Capture the cell that displays the provided text and extract its (x, y) central coordinate. 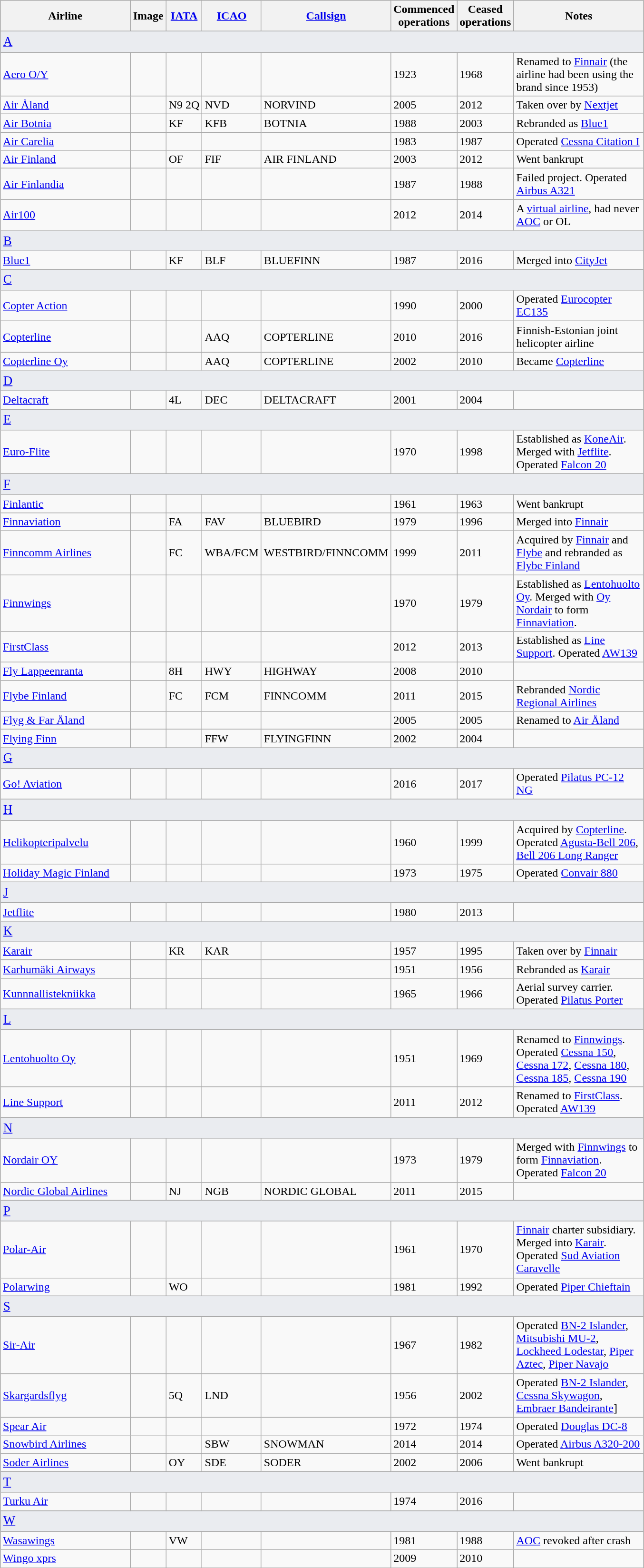
1965 (424, 994)
WESTBIRD/FINNCOMM (326, 552)
Operated Convair 880 (579, 873)
Euro-Flite (66, 452)
Kunnnallistekniikka (66, 994)
VW (184, 1540)
2001 (424, 400)
Air Botnia (66, 123)
SNOWMAN (326, 1444)
Established as Lentohuolto Oy. Merged with Oy Nordair to form Finnaviation. (579, 603)
DEC (232, 400)
Copterline Oy (66, 361)
KR (184, 951)
Nordair OY (66, 1160)
1960 (424, 842)
Finncomm Airlines (66, 552)
J (322, 893)
NORDIC GLOBAL (326, 1191)
1995 (485, 951)
1968 (485, 74)
Karhumäki Airways (66, 969)
1983 (424, 141)
1923 (424, 74)
Operated BN-2 Islander, Cessna Skywagon, Embraer Bandeirante] (579, 1395)
ICAO (232, 16)
1998 (485, 452)
1996 (485, 522)
1957 (424, 951)
Renamed to FirstClass. Operated AW139 (579, 1102)
Aerial survey carrier. Operated Pilatus Porter (579, 994)
Rebranded as Karair (579, 969)
Copterline (66, 337)
P (322, 1211)
Flyg & Far Åland (66, 720)
1963 (485, 503)
Wasawings (66, 1540)
Operated Airbus A320-200 (579, 1444)
Renamed to Air Åland (579, 720)
A (322, 42)
Taken over by Nextjet (579, 105)
4L (184, 400)
Aero O/Y (66, 74)
KFB (232, 123)
FA (184, 522)
KAR (232, 951)
Air Finlandia (66, 184)
C (322, 280)
AIR FINLAND (326, 159)
Air100 (66, 215)
IATA (184, 16)
BLUEFINN (326, 260)
Finnwings (66, 603)
FCM (232, 696)
Finnaviation (66, 522)
LND (232, 1395)
Merged into Finnair (579, 522)
Wingo xprs (66, 1558)
Finnish-Estonian joint helicopter airline (579, 337)
1972 (424, 1426)
Nordic Global Airlines (66, 1191)
FIF (232, 159)
SDE (232, 1462)
NORVIND (326, 105)
Operated Douglas DC-8 (579, 1426)
HIGHWAY (326, 671)
1982 (485, 1345)
N (322, 1128)
Lentohuolto Oy (66, 1058)
Merged with Finnwings to form Finnaviation. Operated Falcon 20 (579, 1160)
2009 (424, 1558)
N9 2Q (184, 105)
2008 (424, 671)
Commencedoperations (424, 16)
Flying Finn (66, 739)
Failed project. Operated Airbus A321 (579, 184)
BOTNIA (326, 123)
FAV (232, 522)
Finlantic (66, 503)
Operated Pilatus PC-12 NG (579, 784)
Established as KoneAir. Merged with Jetflite. Operated Falcon 20 (579, 452)
Copter Action (66, 306)
DELTACRAFT (326, 400)
OY (184, 1462)
Operated Cessna Citation I (579, 141)
A virtual airline, had never AOC or OL (579, 215)
1992 (485, 1287)
Rebranded as Blue1 (579, 123)
Sir-Air (66, 1345)
W (322, 1521)
H (322, 810)
Notes (579, 16)
Soder Airlines (66, 1462)
Finnair charter subsidiary. Merged into Karair. Operated Sud Aviation Caravelle (579, 1250)
FINNCOMM (326, 696)
Flybe Finland (66, 696)
Acquired by Finnair and Flybe and rebranded as Flybe Finland (579, 552)
Image (148, 16)
Airline (66, 16)
2006 (485, 1462)
FirstClass (66, 647)
E (322, 420)
Spear Air (66, 1426)
Merged into CityJet (579, 260)
Polarwing (66, 1287)
Rebranded Nordic Regional Airlines (579, 696)
AOC revoked after crash (579, 1540)
1990 (424, 306)
Air Carelia (66, 141)
G (322, 758)
Ceasedoperations (485, 16)
Operated Eurocopter EC135 (579, 306)
Became Copterline (579, 361)
Jetflite (66, 912)
2000 (485, 306)
1967 (424, 1345)
5Q (184, 1395)
Go! Aviation (66, 784)
1980 (424, 912)
WBA/FCM (232, 552)
Helikopteripalvelu (66, 842)
SODER (326, 1462)
D (322, 381)
Taken over by Finnair (579, 951)
8H (184, 671)
SBW (232, 1444)
BLF (232, 260)
2017 (485, 784)
K (322, 931)
Air Finland (66, 159)
NVD (232, 105)
S (322, 1306)
L (322, 1019)
T (322, 1482)
Callsign (326, 16)
Operated Piper Chieftain (579, 1287)
Fly Lappeenranta (66, 671)
Holiday Magic Finland (66, 873)
OF (184, 159)
HWY (232, 671)
Karair (66, 951)
B (322, 241)
1969 (485, 1058)
Skargardsflyg (66, 1395)
Renamed to Finnair (the airline had been using the brand since 1953) (579, 74)
1975 (485, 873)
Polar-Air (66, 1250)
Turku Air (66, 1501)
F (322, 484)
FFW (232, 739)
1966 (485, 994)
WO (184, 1287)
Deltacraft (66, 400)
Air Åland (66, 105)
Operated BN-2 Islander, Mitsubishi MU-2, Lockheed Lodestar, Piper Aztec, Piper Navajo (579, 1345)
Line Support (66, 1102)
Established as Line Support. Operated AW139 (579, 647)
Renamed to Finnwings. Operated Cessna 150, Cessna 172, Cessna 180, Cessna 185, Cessna 190 (579, 1058)
NJ (184, 1191)
NGB (232, 1191)
Acquired by Copterline. Operated Agusta-Bell 206, Bell 206 Long Ranger (579, 842)
Snowbird Airlines (66, 1444)
BLUEBIRD (326, 522)
Blue1 (66, 260)
FLYINGFINN (326, 739)
